Extract the [X, Y] coordinate from the center of the cell holding the provided text.  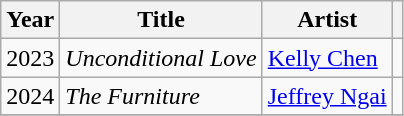
Year [30, 20]
Artist [327, 20]
Unconditional Love [161, 58]
The Furniture [161, 96]
Title [161, 20]
Kelly Chen [327, 58]
2023 [30, 58]
2024 [30, 96]
Jeffrey Ngai [327, 96]
